Provide the [X, Y] coordinate of the cell's center where the given text is located.  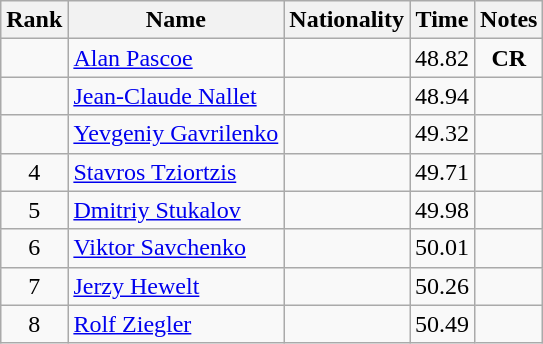
Viktor Savchenko [176, 248]
Time [442, 20]
Stavros Tziortzis [176, 172]
50.49 [442, 324]
Alan Pascoe [176, 58]
49.71 [442, 172]
50.01 [442, 248]
5 [34, 210]
Rolf Ziegler [176, 324]
Jean-Claude Nallet [176, 96]
50.26 [442, 286]
Name [176, 20]
Dmitriy Stukalov [176, 210]
48.82 [442, 58]
49.98 [442, 210]
4 [34, 172]
Jerzy Hewelt [176, 286]
49.32 [442, 134]
7 [34, 286]
Yevgeniy Gavrilenko [176, 134]
6 [34, 248]
48.94 [442, 96]
8 [34, 324]
Nationality [347, 20]
Rank [34, 20]
CR [509, 58]
Notes [509, 20]
